Extract the (x, y) coordinate from the center of the cell holding the provided text.  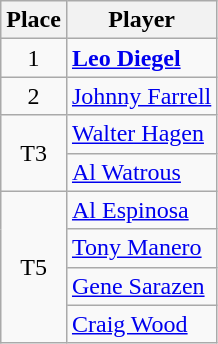
1 (34, 58)
T3 (34, 153)
2 (34, 96)
T5 (34, 267)
Craig Wood (141, 324)
Tony Manero (141, 248)
Al Espinosa (141, 210)
Walter Hagen (141, 134)
Johnny Farrell (141, 96)
Al Watrous (141, 172)
Place (34, 20)
Leo Diegel (141, 58)
Player (141, 20)
Gene Sarazen (141, 286)
